Search for the cell housing the specified text and yield its (X, Y) center coordinate. 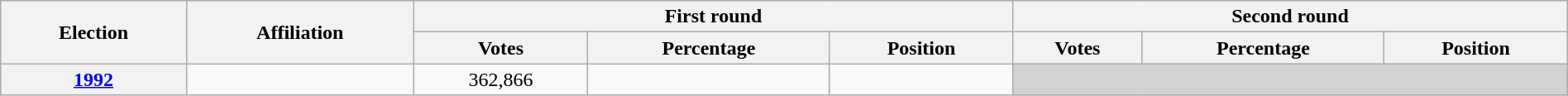
Affiliation (299, 32)
Election (94, 32)
First round (713, 17)
362,866 (500, 79)
1992 (94, 79)
Second round (1290, 17)
